Return the [X, Y] coordinate for the center point of the cell that contains the specified text.  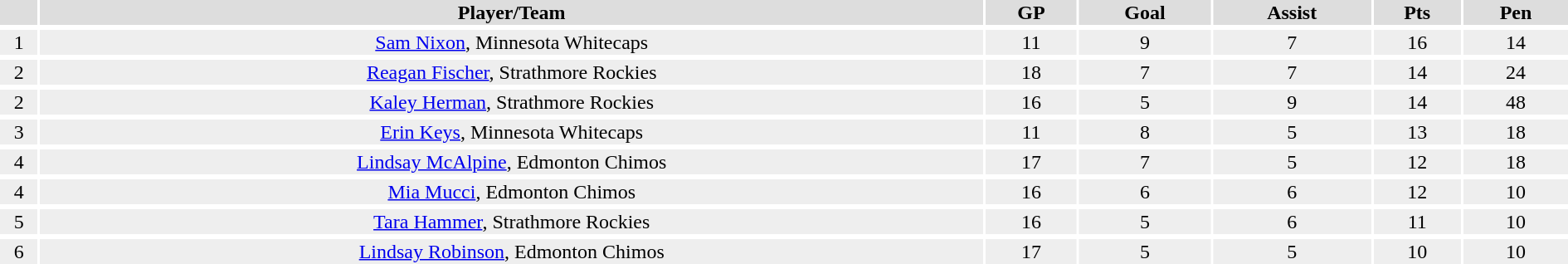
48 [1516, 102]
Assist [1292, 12]
Goal [1145, 12]
Pts [1417, 12]
13 [1417, 132]
1 [18, 42]
GP [1031, 12]
Sam Nixon, Minnesota Whitecaps [511, 42]
Mia Mucci, Edmonton Chimos [511, 192]
Lindsay Robinson, Edmonton Chimos [511, 252]
8 [1145, 132]
Reagan Fischer, Strathmore Rockies [511, 72]
24 [1516, 72]
Player/Team [511, 12]
Lindsay McAlpine, Edmonton Chimos [511, 162]
Tara Hammer, Strathmore Rockies [511, 222]
Kaley Herman, Strathmore Rockies [511, 102]
Erin Keys, Minnesota Whitecaps [511, 132]
Pen [1516, 12]
3 [18, 132]
